Locate the cell with the specified text and output its [X, Y] center coordinate. 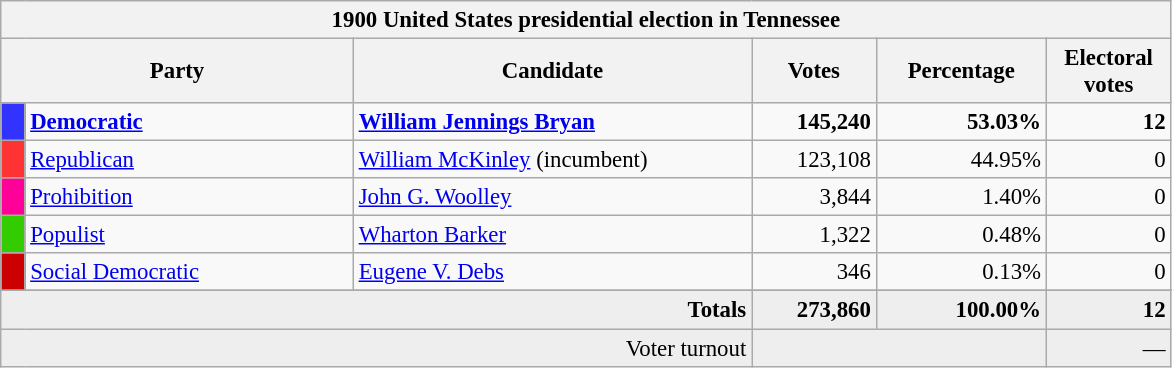
William McKinley (incumbent) [552, 160]
Candidate [552, 72]
— [1108, 348]
273,860 [814, 310]
Democratic [189, 122]
3,844 [814, 197]
Populist [189, 235]
Eugene V. Debs [552, 273]
53.03% [961, 122]
1,322 [814, 235]
123,108 [814, 160]
1900 United States presidential election in Tennessee [586, 20]
Percentage [961, 72]
145,240 [814, 122]
100.00% [961, 310]
346 [814, 273]
Votes [814, 72]
Prohibition [189, 197]
Party [178, 72]
Wharton Barker [552, 235]
Voter turnout [376, 348]
Electoral votes [1108, 72]
0.48% [961, 235]
John G. Woolley [552, 197]
William Jennings Bryan [552, 122]
Republican [189, 160]
44.95% [961, 160]
1.40% [961, 197]
Social Democratic [189, 273]
Totals [376, 310]
0.13% [961, 273]
